Find where the given text appears and provide that cell's center as (x, y) coordinate. 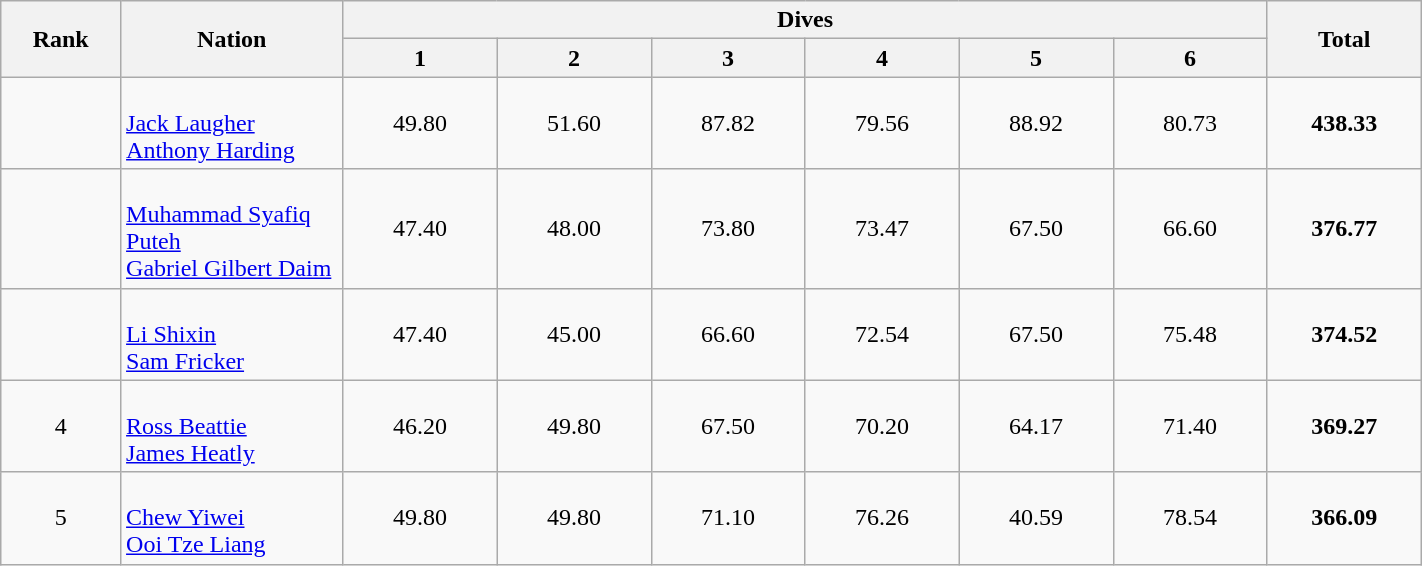
64.17 (1036, 426)
3 (728, 58)
Chew YiweiOoi Tze Liang (232, 518)
45.00 (574, 334)
72.54 (882, 334)
70.20 (882, 426)
71.40 (1190, 426)
366.09 (1344, 518)
40.59 (1036, 518)
78.54 (1190, 518)
48.00 (574, 228)
87.82 (728, 123)
Muhammad Syafiq PutehGabriel Gilbert Daim (232, 228)
6 (1190, 58)
88.92 (1036, 123)
79.56 (882, 123)
374.52 (1344, 334)
369.27 (1344, 426)
438.33 (1344, 123)
Ross BeattieJames Heatly (232, 426)
Total (1344, 39)
376.77 (1344, 228)
Rank (61, 39)
2 (574, 58)
51.60 (574, 123)
Jack LaugherAnthony Harding (232, 123)
75.48 (1190, 334)
80.73 (1190, 123)
73.80 (728, 228)
73.47 (882, 228)
1 (420, 58)
Li ShixinSam Fricker (232, 334)
Nation (232, 39)
71.10 (728, 518)
46.20 (420, 426)
Dives (805, 20)
76.26 (882, 518)
